Detect which cell encompasses the target text, then output its [X, Y] center coordinate. 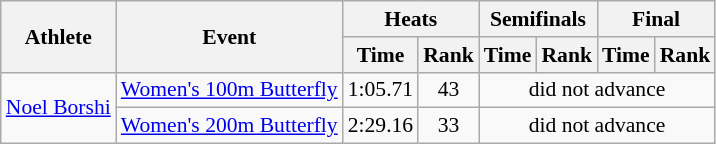
2:29.16 [380, 126]
33 [448, 126]
Final [656, 19]
Women's 200m Butterfly [230, 126]
43 [448, 90]
Heats [411, 19]
Event [230, 36]
Semifinals [538, 19]
Women's 100m Butterfly [230, 90]
1:05.71 [380, 90]
Athlete [58, 36]
Noel Borshi [58, 108]
